Extract the [X, Y] coordinate from the center of the cell holding the provided text.  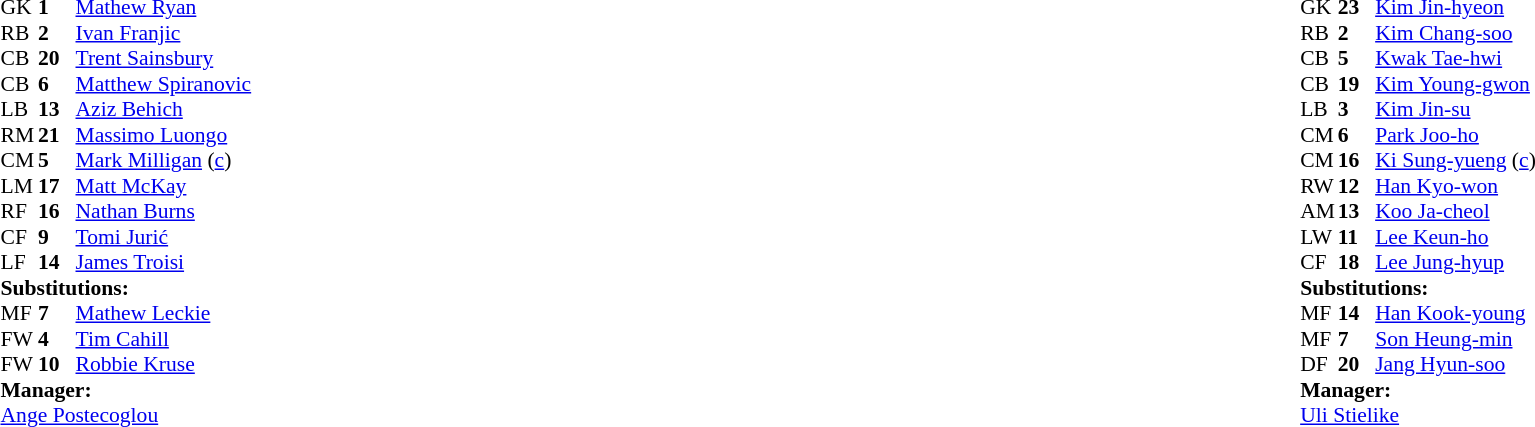
Massimo Luongo [164, 135]
12 [1357, 186]
Aziz Behich [164, 109]
RW [1319, 186]
LM [19, 186]
LF [19, 263]
4 [57, 339]
Ivan Franjic [164, 33]
Tim Cahill [164, 339]
James Troisi [164, 263]
Mark Milligan (c) [164, 161]
Mathew Leckie [164, 313]
LW [1319, 237]
9 [57, 237]
3 [1357, 109]
RM [19, 135]
Trent Sainsbury [164, 59]
RF [19, 211]
21 [57, 135]
DF [1319, 365]
Matt McKay [164, 186]
17 [57, 186]
10 [57, 365]
11 [1357, 237]
AM [1319, 211]
Tomi Jurić [164, 237]
18 [1357, 263]
Manager: [126, 390]
19 [1357, 84]
Matthew Spiranovic [164, 84]
Nathan Burns [164, 211]
Substitutions: [126, 288]
Robbie Kruse [164, 365]
